Pinpoint the cell where the given text exists, returning its [X, Y] midpoint coordinate. 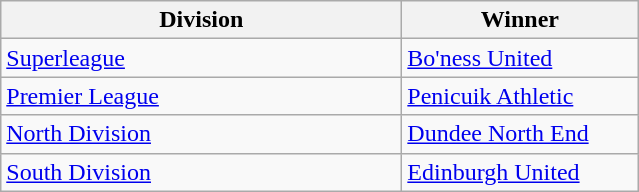
North Division [202, 134]
Bo'ness United [520, 58]
Premier League [202, 96]
Winner [520, 20]
Edinburgh United [520, 172]
Division [202, 20]
Superleague [202, 58]
Dundee North End [520, 134]
Penicuik Athletic [520, 96]
South Division [202, 172]
